Determine the [X, Y] coordinate at the center of the cell enclosing the given text.  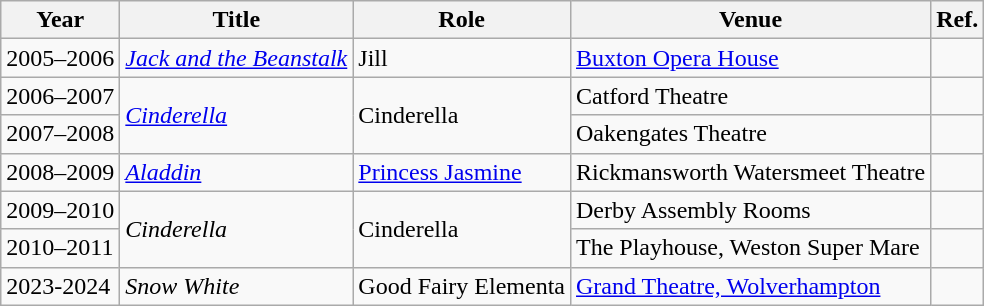
Title [236, 20]
Jill [462, 58]
Princess Jasmine [462, 172]
The Playhouse, Weston Super Mare [750, 248]
Aladdin [236, 172]
Buxton Opera House [750, 58]
2023-2024 [60, 286]
2005–2006 [60, 58]
Ref. [958, 20]
2008–2009 [60, 172]
Derby Assembly Rooms [750, 210]
2007–2008 [60, 134]
2009–2010 [60, 210]
2010–2011 [60, 248]
2006–2007 [60, 96]
Venue [750, 20]
Rickmansworth Watersmeet Theatre [750, 172]
Snow White [236, 286]
Oakengates Theatre [750, 134]
Jack and the Beanstalk [236, 58]
Role [462, 20]
Catford Theatre [750, 96]
Year [60, 20]
Grand Theatre, Wolverhampton [750, 286]
Good Fairy Elementa [462, 286]
